Find where the given text appears and provide that cell's center as [X, Y] coordinate. 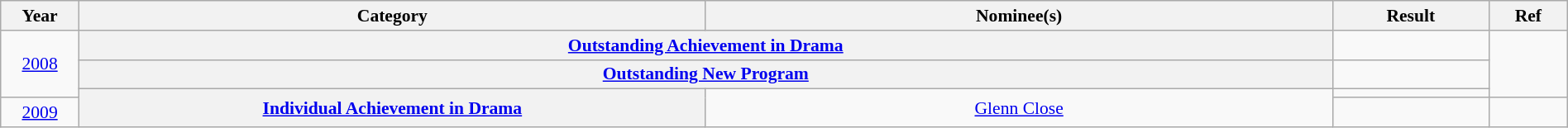
Category [392, 16]
Nominee(s) [1019, 16]
2008 [40, 64]
Year [40, 16]
Ref [1528, 16]
Outstanding Achievement in Drama [705, 45]
Individual Achievement in Drama [392, 108]
Result [1411, 16]
Glenn Close [1019, 108]
2009 [40, 112]
Outstanding New Program [705, 74]
